Determine the (x, y) coordinate at the center of the cell enclosing the given text.  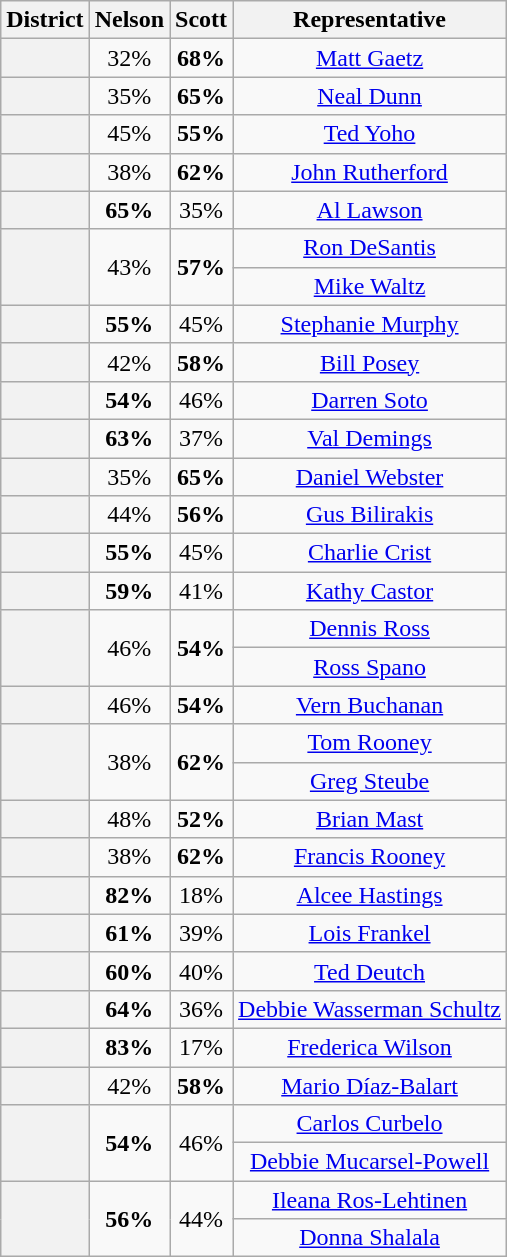
Brian Mast (370, 819)
39% (202, 933)
Matt Gaetz (370, 58)
Representative (370, 20)
61% (129, 933)
36% (202, 1009)
Scott (202, 20)
Al Lawson (370, 210)
Francis Rooney (370, 857)
32% (129, 58)
Dennis Ross (370, 629)
Ron DeSantis (370, 248)
60% (129, 971)
Debbie Mucarsel-Powell (370, 1162)
Ted Yoho (370, 134)
Ted Deutch (370, 971)
Alcee Hastings (370, 895)
Greg Steube (370, 781)
40% (202, 971)
37% (202, 438)
Kathy Castor (370, 591)
Nelson (129, 20)
Frederica Wilson (370, 1047)
Bill Posey (370, 362)
48% (129, 819)
Carlos Curbelo (370, 1124)
43% (129, 267)
63% (129, 438)
82% (129, 895)
Val Demings (370, 438)
Neal Dunn (370, 96)
Debbie Wasserman Schultz (370, 1009)
68% (202, 58)
59% (129, 591)
Daniel Webster (370, 477)
Mike Waltz (370, 286)
Vern Buchanan (370, 705)
Tom Rooney (370, 743)
57% (202, 267)
Stephanie Murphy (370, 324)
52% (202, 819)
Ross Spano (370, 667)
Mario Díaz-Balart (370, 1085)
John Rutherford (370, 172)
District (45, 20)
Donna Shalala (370, 1238)
83% (129, 1047)
64% (129, 1009)
Lois Frankel (370, 933)
41% (202, 591)
18% (202, 895)
Darren Soto (370, 400)
Ileana Ros-Lehtinen (370, 1200)
17% (202, 1047)
Charlie Crist (370, 553)
Gus Bilirakis (370, 515)
